Determine the [X, Y] coordinate at the center of the cell enclosing the given text.  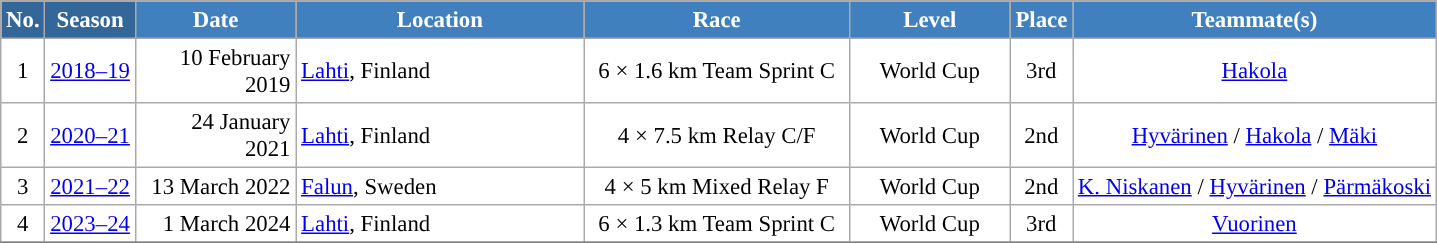
Race [717, 20]
4 × 5 km Mixed Relay F [717, 187]
2 [23, 136]
Teammate(s) [1255, 20]
13 March 2022 [216, 187]
Hakola [1255, 72]
2023–24 [90, 224]
4 × 7.5 km Relay C/F [717, 136]
Location [440, 20]
10 February 2019 [216, 72]
Place [1041, 20]
Season [90, 20]
1 March 2024 [216, 224]
3 [23, 187]
2020–21 [90, 136]
No. [23, 20]
4 [23, 224]
24 January 2021 [216, 136]
2018–19 [90, 72]
K. Niskanen / Hyvärinen / Pärmäkoski [1255, 187]
Falun, Sweden [440, 187]
6 × 1.3 km Team Sprint C [717, 224]
Level [930, 20]
Vuorinen [1255, 224]
Date [216, 20]
Hyvärinen / Hakola / Mäki [1255, 136]
6 × 1.6 km Team Sprint C [717, 72]
1 [23, 72]
2021–22 [90, 187]
